Capture the cell that displays the provided text and extract its (x, y) central coordinate. 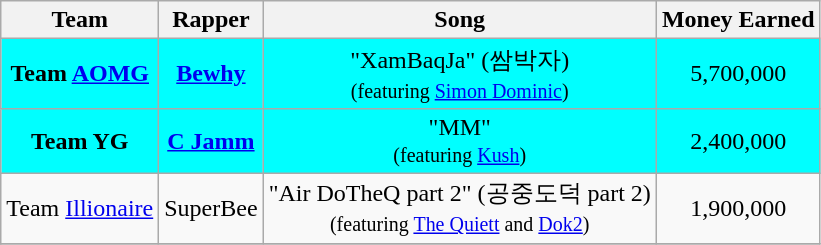
1,900,000 (738, 208)
"MM" (featuring Kush) (460, 140)
C Jamm (211, 140)
2,400,000 (738, 140)
Song (460, 20)
"XamBaqJa" (쌈박자) (featuring Simon Dominic) (460, 74)
5,700,000 (738, 74)
Team Illionaire (80, 208)
Bewhy (211, 74)
SuperBee (211, 208)
Money Earned (738, 20)
Team AOMG (80, 74)
"Air DoTheQ part 2" (공중도덕 part 2) (featuring The Quiett and Dok2) (460, 208)
Rapper (211, 20)
Team (80, 20)
Team YG (80, 140)
